Pinpoint the cell where the given text exists, returning its (X, Y) midpoint coordinate. 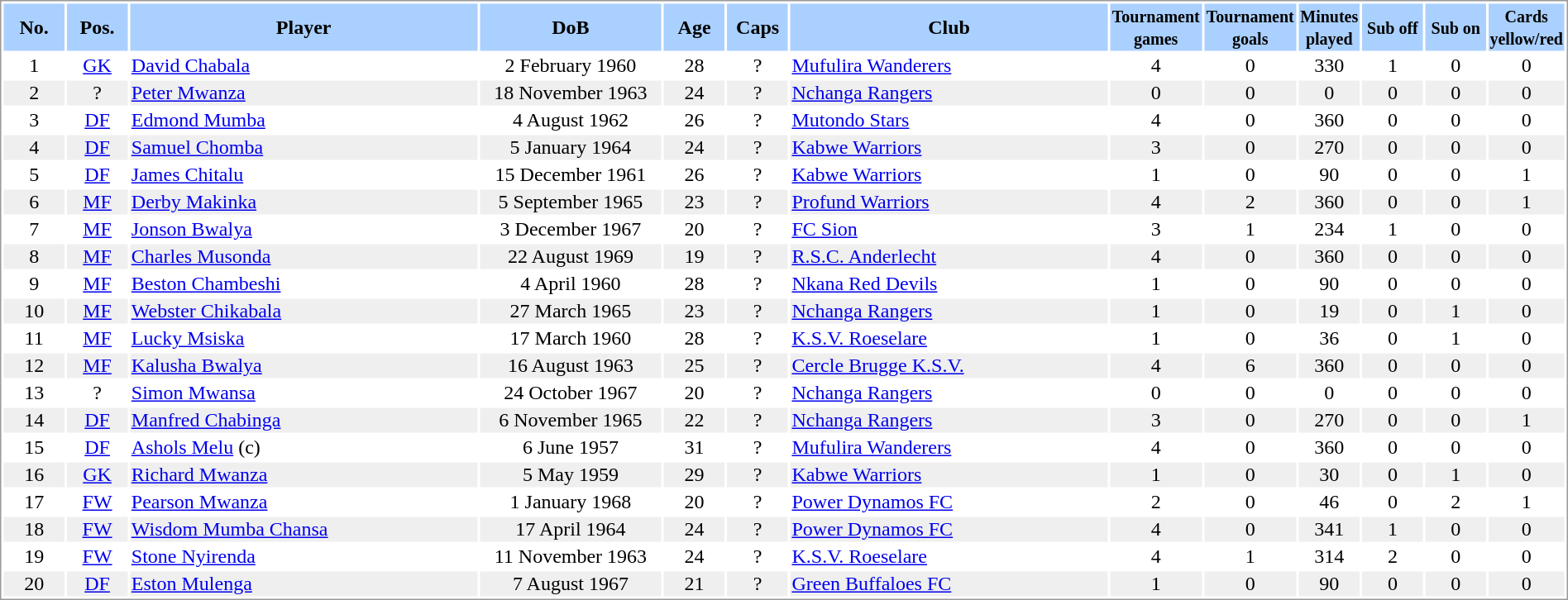
Edmond Mumba (304, 120)
46 (1329, 502)
29 (695, 475)
Tournamentgames (1156, 26)
341 (1329, 530)
Cardsyellow/red (1527, 26)
Nkana Red Devils (949, 283)
Lucky Msiska (304, 338)
9 (33, 283)
Minutesplayed (1329, 26)
10 (33, 312)
234 (1329, 229)
24 October 1967 (571, 393)
Manfred Chabinga (304, 421)
11 (33, 338)
Beston Chambeshi (304, 283)
Caps (758, 26)
314 (1329, 556)
Peter Mwanza (304, 93)
Webster Chikabala (304, 312)
14 (33, 421)
16 August 1963 (571, 366)
6 June 1957 (571, 447)
5 January 1964 (571, 148)
1 January 1968 (571, 502)
David Chabala (304, 65)
330 (1329, 65)
5 (33, 174)
Ashols Melu (c) (304, 447)
James Chitalu (304, 174)
21 (695, 584)
3 December 1967 (571, 229)
13 (33, 393)
5 September 1965 (571, 202)
25 (695, 366)
Richard Mwanza (304, 475)
12 (33, 366)
18 November 1963 (571, 93)
6 November 1965 (571, 421)
Mutondo Stars (949, 120)
8 (33, 257)
17 April 1964 (571, 530)
7 (33, 229)
Player (304, 26)
Kalusha Bwalya (304, 366)
Eston Mulenga (304, 584)
Simon Mwansa (304, 393)
17 (33, 502)
18 (33, 530)
Green Buffaloes FC (949, 584)
15 (33, 447)
Pearson Mwanza (304, 502)
5 May 1959 (571, 475)
22 (695, 421)
22 August 1969 (571, 257)
31 (695, 447)
7 August 1967 (571, 584)
27 March 1965 (571, 312)
Samuel Chomba (304, 148)
Sub off (1393, 26)
Club (949, 26)
Cercle Brugge K.S.V. (949, 366)
Charles Musonda (304, 257)
No. (33, 26)
Jonson Bwalya (304, 229)
16 (33, 475)
Derby Makinka (304, 202)
FC Sion (949, 229)
36 (1329, 338)
Age (695, 26)
17 March 1960 (571, 338)
4 April 1960 (571, 283)
Profund Warriors (949, 202)
Tournamentgoals (1250, 26)
R.S.C. Anderlecht (949, 257)
15 December 1961 (571, 174)
30 (1329, 475)
2 February 1960 (571, 65)
DoB (571, 26)
4 August 1962 (571, 120)
Pos. (98, 26)
Sub on (1456, 26)
11 November 1963 (571, 556)
Stone Nyirenda (304, 556)
Wisdom Mumba Chansa (304, 530)
